Detect which cell encompasses the target text, then output its (X, Y) center coordinate. 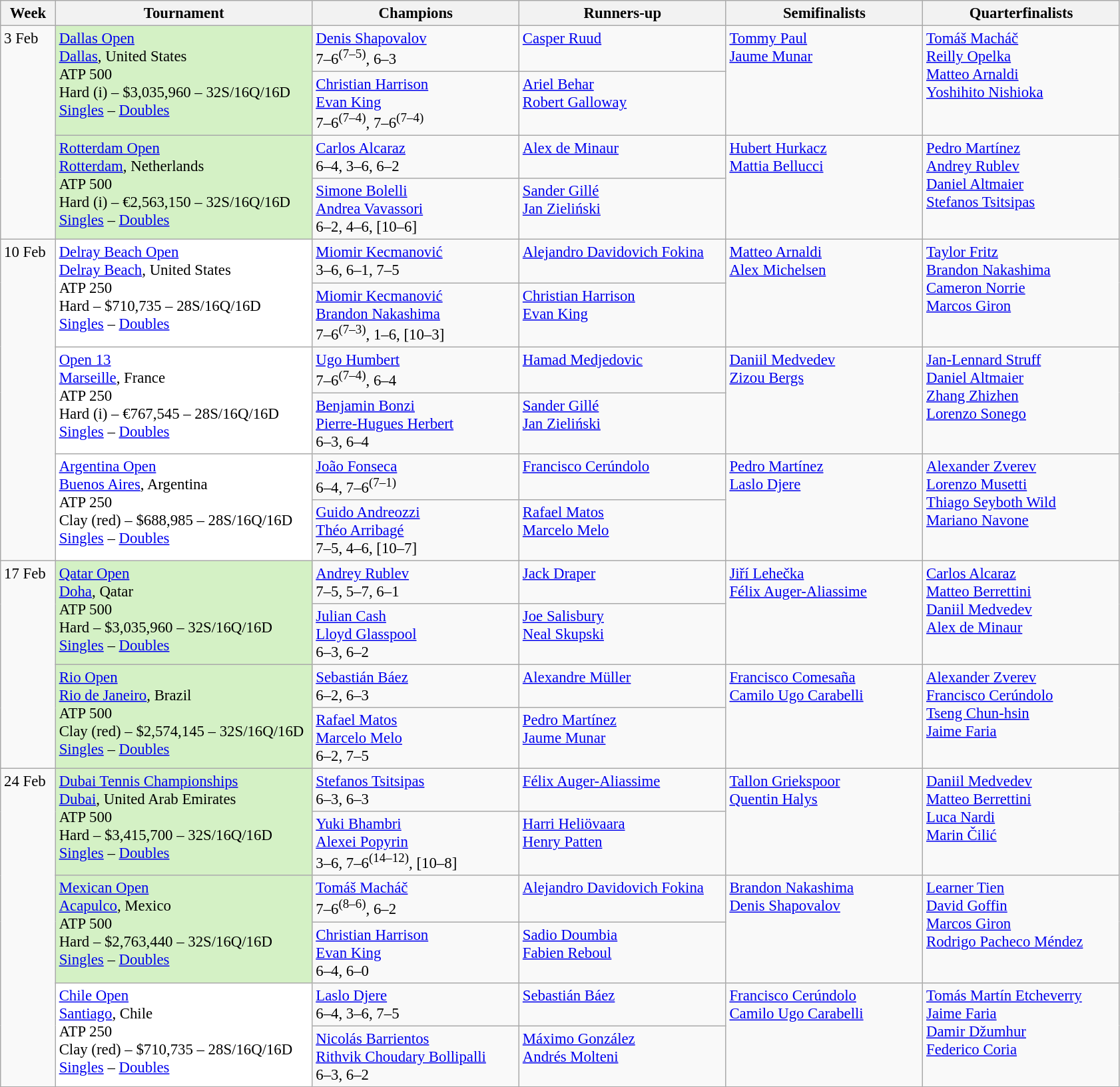
Dubai Tennis ChampionshipsDubai, United Arab EmiratesATP 500Hard – $3,415,700 – 32S/16Q/16DSingles – Doubles (184, 823)
Denis Shapovalov 7–6(7–5), 6–3 (416, 49)
Ariel Behar Robert Galloway (623, 104)
Pedro Martínez Andrey Rublev Daniel Altmaier Stefanos Tsitsipas (1021, 188)
Tomás Martín Etcheverry Jaime Faria Damir Džumhur Federico Coria (1021, 1034)
Nicolás Barrientos Rithvik Choudary Bollipalli 6–3, 6–2 (416, 1056)
Tallon Griekspoor Quentin Halys (824, 823)
Quarterfinalists (1021, 13)
Sadio Doumbia Fabien Reboul (623, 953)
Matteo Arnaldi Alex Michelsen (824, 293)
Carlos Alcaraz Matteo Berrettini Daniil Medvedev Alex de Minaur (1021, 612)
Francisco Cerúndolo (623, 477)
Tommy Paul Jaume Munar (824, 81)
Daniil Medvedev Zizou Bergs (824, 401)
Alexander Zverev Lorenzo Musetti Thiago Seyboth Wild Mariano Navone (1021, 507)
Chile OpenSantiago, ChileATP 250Clay (red) – $710,735 – 28S/16Q/16DSingles – Doubles (184, 1034)
Miomir Kecmanović Brandon Nakashima 7–6(7–3), 1–6, [10–3] (416, 315)
Rotterdam OpenRotterdam, NetherlandsATP 500Hard (i) – €2,563,150 – 32S/16Q/16DSingles – Doubles (184, 188)
Runners-up (623, 13)
Sebastián Báez (623, 1004)
Laslo Djere 6–4, 3–6, 7–5 (416, 1004)
3 Feb (28, 133)
Simone Bolelli Andrea Vavassori 6–2, 4–6, [10–6] (416, 209)
Ugo Humbert 7–6(7–4), 6–4 (416, 370)
Pedro Martínez Jaume Munar (623, 738)
Semifinalists (824, 13)
Argentina OpenBuenos Aires, ArgentinaATP 250Clay (red) – $688,985 – 28S/16Q/16DSingles – Doubles (184, 507)
Taylor Fritz Brandon Nakashima Cameron Norrie Marcos Giron (1021, 293)
Guido Andreozzi Théo Arribagé 7–5, 4–6, [10–7] (416, 531)
Daniil Medvedev Matteo Berrettini Luca Nardi Marin Čilić (1021, 823)
Tournament (184, 13)
Jack Draper (623, 582)
17 Feb (28, 664)
Casper Ruud (623, 49)
Joe Salisbury Neal Skupski (623, 634)
Jiří Lehečka Félix Auger-Aliassime (824, 612)
Carlos Alcaraz 6–4, 3–6, 6–2 (416, 157)
Benjamin Bonzi Pierre-Hugues Herbert 6–3, 6–4 (416, 423)
Qatar OpenDoha, QatarATP 500Hard – $3,035,960 – 32S/16Q/16DSingles – Doubles (184, 612)
Sebastián Báez 6–2, 6–3 (416, 687)
Rafael Matos Marcelo Melo 6–2, 7–5 (416, 738)
Harri Heliövaara Henry Patten (623, 843)
Hubert Hurkacz Mattia Bellucci (824, 188)
Francisco Comesaña Camilo Ugo Carabelli (824, 717)
Champions (416, 13)
Hamad Medjedovic (623, 370)
Brandon Nakashima Denis Shapovalov (824, 929)
Alexander Zverev Francisco Cerúndolo Tseng Chun-hsin Jaime Faria (1021, 717)
Tomáš Macháč Reilly Opelka Matteo Arnaldi Yoshihito Nishioka (1021, 81)
Learner Tien David Goffin Marcos Giron Rodrigo Pacheco Méndez (1021, 929)
Tomáš Macháč 7–6(8–6), 6–2 (416, 899)
Week (28, 13)
Alex de Minaur (623, 157)
Mexican OpenAcapulco, MexicoATP 500Hard – $2,763,440 – 32S/16Q/16DSingles – Doubles (184, 929)
10 Feb (28, 400)
Rafael Matos Marcelo Melo (623, 531)
Andrey Rublev 7–5, 5–7, 6–1 (416, 582)
Stefanos Tsitsipas 6–3, 6–3 (416, 791)
Dallas OpenDallas, United StatesATP 500Hard (i) – $3,035,960 – 32S/16Q/16DSingles – Doubles (184, 81)
24 Feb (28, 928)
Julian Cash Lloyd Glasspool 6–3, 6–2 (416, 634)
Jan-Lennard Struff Daniel Altmaier Zhang Zhizhen Lorenzo Sonego (1021, 401)
Francisco Cerúndolo Camilo Ugo Carabelli (824, 1034)
Christian Harrison Evan King 7–6(7–4), 7–6(7–4) (416, 104)
Delray Beach OpenDelray Beach, United StatesATP 250Hard – $710,735 – 28S/16Q/16DSingles – Doubles (184, 293)
Máximo González Andrés Molteni (623, 1056)
Yuki Bhambri Alexei Popyrin 3–6, 7–6(14–12), [10–8] (416, 843)
Christian Harrison Evan King 6–4, 6–0 (416, 953)
Rio OpenRio de Janeiro, BrazilATP 500Clay (red) – $2,574,145 – 32S/16Q/16DSingles – Doubles (184, 717)
João Fonseca 6–4, 7–6(7–1) (416, 477)
Christian Harrison Evan King (623, 315)
Félix Auger-Aliassime (623, 791)
Miomir Kecmanović 3–6, 6–1, 7–5 (416, 261)
Open 13Marseille, FranceATP 250Hard (i) – €767,545 – 28S/16Q/16DSingles – Doubles (184, 401)
Pedro Martínez Laslo Djere (824, 507)
Alexandre Müller (623, 687)
